Capture the cell that displays the provided text and extract its (x, y) central coordinate. 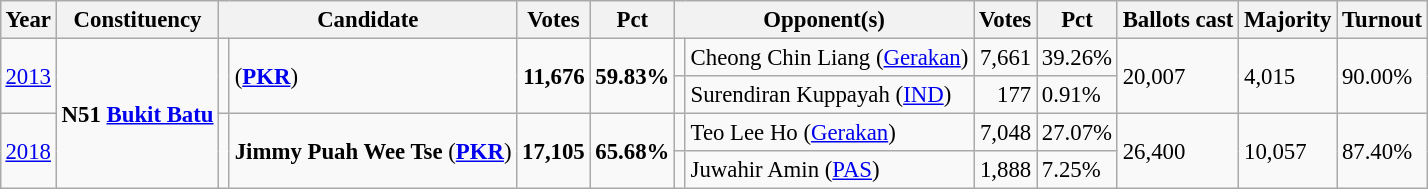
11,676 (554, 76)
87.40% (1382, 152)
Ballots cast (1178, 20)
90.00% (1382, 76)
4,015 (1288, 76)
(PKR) (372, 76)
7,048 (1006, 133)
26,400 (1178, 152)
1,888 (1006, 170)
39.26% (1078, 57)
2013 (28, 76)
Year (28, 20)
27.07% (1078, 133)
Candidate (368, 20)
Opponent(s) (824, 20)
2018 (28, 152)
Juwahir Amin (PAS) (829, 170)
Cheong Chin Liang (Gerakan) (829, 57)
Jimmy Puah Wee Tse (PKR) (372, 152)
10,057 (1288, 152)
7,661 (1006, 57)
Majority (1288, 20)
Turnout (1382, 20)
65.68% (632, 152)
Teo Lee Ho (Gerakan) (829, 133)
0.91% (1078, 95)
Surendiran Kuppayah (IND) (829, 95)
N51 Bukit Batu (138, 113)
7.25% (1078, 170)
17,105 (554, 152)
20,007 (1178, 76)
59.83% (632, 76)
177 (1006, 95)
Constituency (138, 20)
